Detect which cell encompasses the target text, then output its (x, y) center coordinate. 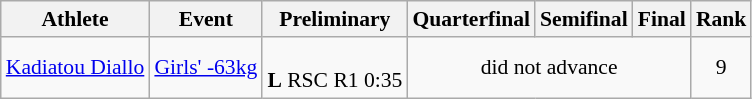
Kadiatou Diallo (76, 68)
Final (662, 19)
Preliminary (334, 19)
9 (722, 68)
Athlete (76, 19)
did not advance (548, 68)
Semifinal (584, 19)
Quarterfinal (471, 19)
Girls' -63kg (206, 68)
Event (206, 19)
L RSC R1 0:35 (334, 68)
Rank (722, 19)
